Return (x, y) of the center of cell containing provided text 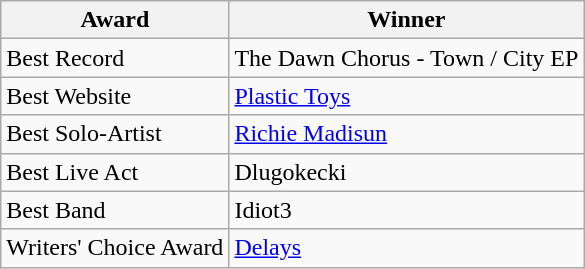
Winner (406, 20)
Best Record (115, 58)
The Dawn Chorus - Town / City EP (406, 58)
Best Website (115, 96)
Best Live Act (115, 172)
Idiot3 (406, 210)
Plastic Toys (406, 96)
Dlugokecki (406, 172)
Best Solo-Artist (115, 134)
Delays (406, 248)
Richie Madisun (406, 134)
Best Band (115, 210)
Award (115, 20)
Writers' Choice Award (115, 248)
